Return the (X, Y) coordinate for the center point of the cell that contains the specified text.  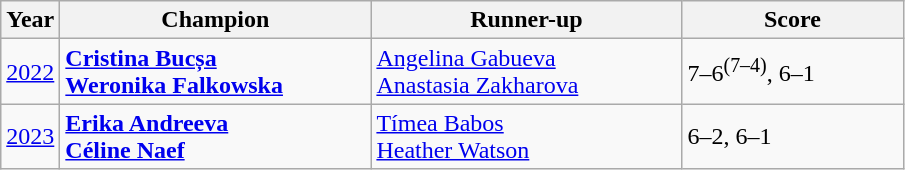
2022 (30, 72)
Cristina Bucșa Weronika Falkowska (216, 72)
Tímea Babos Heather Watson (526, 136)
Champion (216, 20)
Angelina Gabueva Anastasia Zakharova (526, 72)
Score (792, 20)
2023 (30, 136)
Erika Andreeva Céline Naef (216, 136)
Year (30, 20)
7–6(7–4), 6–1 (792, 72)
6–2, 6–1 (792, 136)
Runner-up (526, 20)
